Locate the cell with the specified text and output its (X, Y) center coordinate. 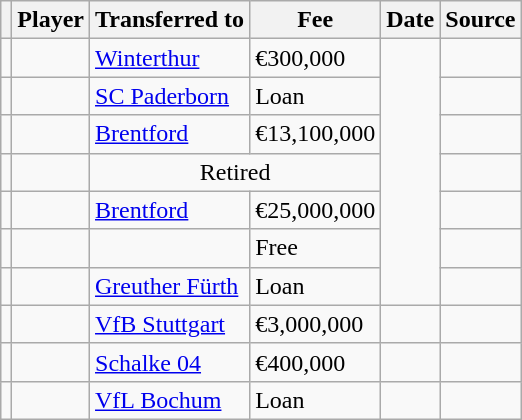
€3,000,000 (316, 324)
Source (480, 20)
€25,000,000 (316, 210)
€400,000 (316, 362)
VfL Bochum (170, 400)
Date (410, 20)
Schalke 04 (170, 362)
Transferred to (170, 20)
Free (316, 248)
Winterthur (170, 58)
SC Paderborn (170, 96)
Fee (316, 20)
Retired (236, 172)
€300,000 (316, 58)
Player (51, 20)
VfB Stuttgart (170, 324)
Greuther Fürth (170, 286)
€13,100,000 (316, 134)
